Pinpoint the cell where the given text exists, returning its [x, y] midpoint coordinate. 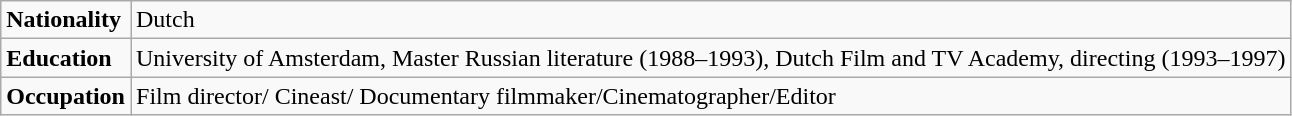
Nationality [66, 20]
Film director/ Cineast/ Documentary filmmaker/Cinematographer/Editor [710, 96]
Occupation [66, 96]
Dutch [710, 20]
Education [66, 58]
University of Amsterdam, Master Russian literature (1988–1993), Dutch Film and TV Academy, directing (1993–1997) [710, 58]
